Detect which cell encompasses the target text, then output its [X, Y] center coordinate. 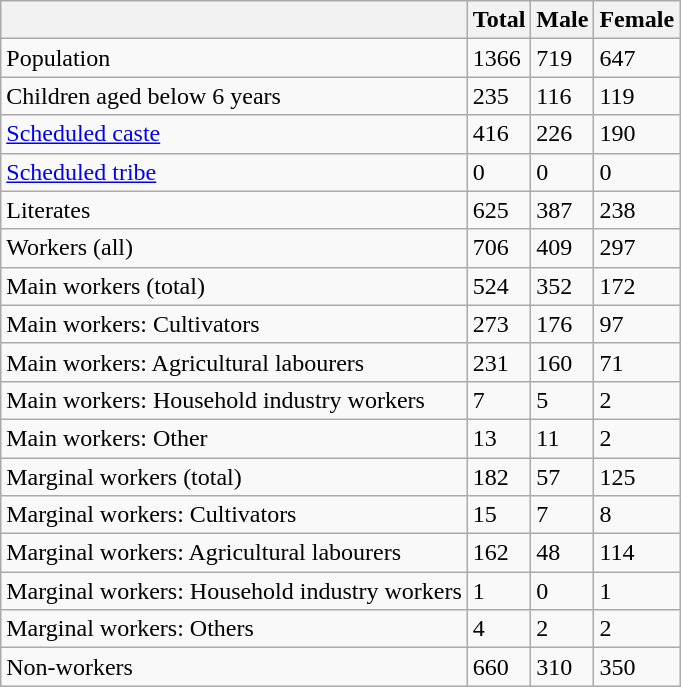
310 [562, 667]
Marginal workers: Household industry workers [234, 591]
Main workers: Cultivators [234, 324]
162 [499, 553]
Main workers: Agricultural labourers [234, 362]
238 [637, 210]
660 [499, 667]
226 [562, 134]
524 [499, 286]
Male [562, 20]
172 [637, 286]
231 [499, 362]
114 [637, 553]
11 [562, 438]
625 [499, 210]
719 [562, 58]
273 [499, 324]
647 [637, 58]
Population [234, 58]
190 [637, 134]
Main workers: Household industry workers [234, 400]
48 [562, 553]
Marginal workers (total) [234, 477]
176 [562, 324]
119 [637, 96]
Main workers: Other [234, 438]
416 [499, 134]
Scheduled tribe [234, 172]
Non-workers [234, 667]
8 [637, 515]
Marginal workers: Cultivators [234, 515]
Marginal workers: Others [234, 629]
Main workers (total) [234, 286]
Children aged below 6 years [234, 96]
387 [562, 210]
13 [499, 438]
Total [499, 20]
Marginal workers: Agricultural labourers [234, 553]
5 [562, 400]
409 [562, 248]
160 [562, 362]
297 [637, 248]
57 [562, 477]
125 [637, 477]
71 [637, 362]
15 [499, 515]
1366 [499, 58]
235 [499, 96]
Scheduled caste [234, 134]
Female [637, 20]
706 [499, 248]
Workers (all) [234, 248]
4 [499, 629]
Literates [234, 210]
350 [637, 667]
97 [637, 324]
182 [499, 477]
352 [562, 286]
116 [562, 96]
